Return the [X, Y] coordinate for the center point of the cell that contains the specified text.  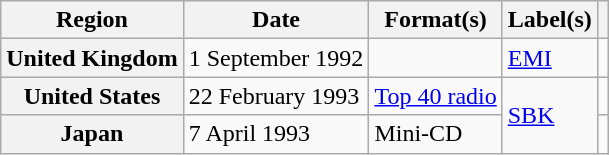
Top 40 radio [436, 96]
Label(s) [550, 20]
United Kingdom [92, 58]
Mini-CD [436, 134]
Region [92, 20]
7 April 1993 [276, 134]
Format(s) [436, 20]
SBK [550, 115]
1 September 1992 [276, 58]
Japan [92, 134]
EMI [550, 58]
United States [92, 96]
22 February 1993 [276, 96]
Date [276, 20]
